Provide the (x, y) coordinate of the cell's center where the given text is located.  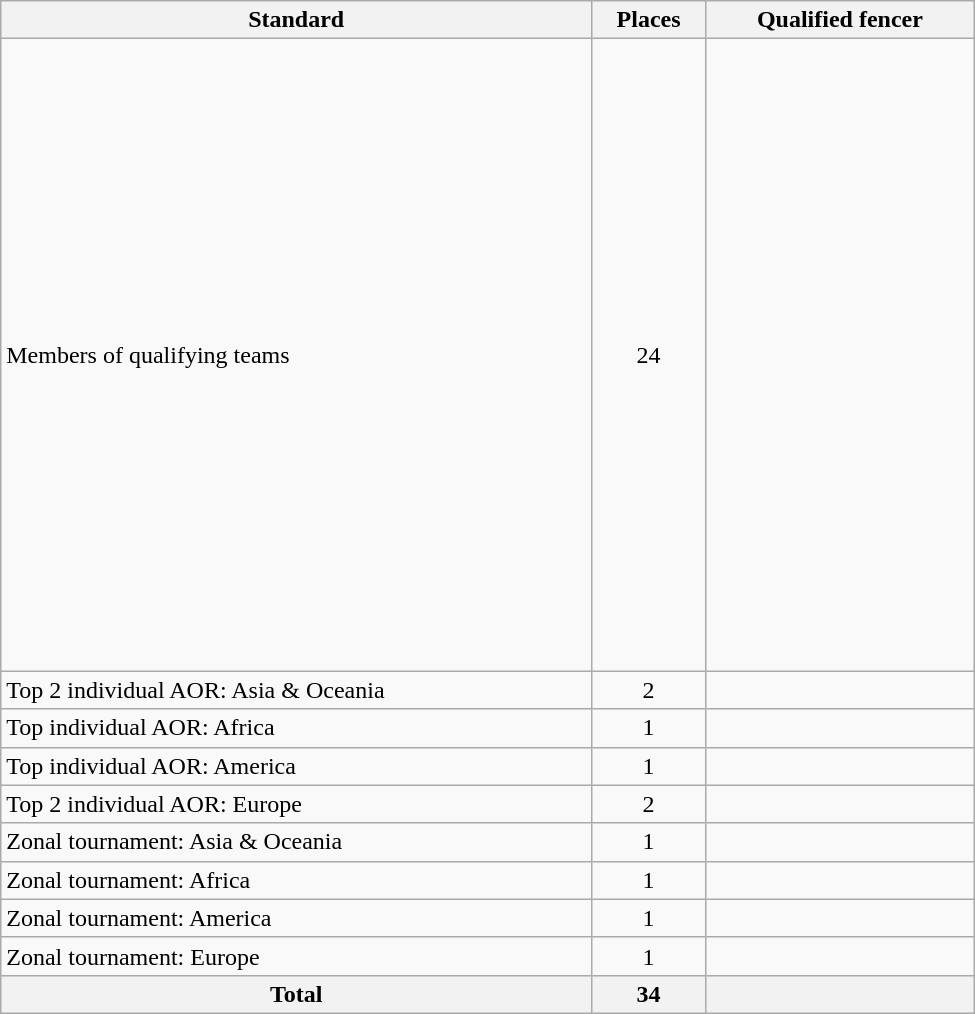
Members of qualifying teams (296, 355)
Top 2 individual AOR: Asia & Oceania (296, 690)
Top 2 individual AOR: Europe (296, 804)
24 (649, 355)
Zonal tournament: Asia & Oceania (296, 842)
Total (296, 994)
Places (649, 20)
Zonal tournament: America (296, 918)
Standard (296, 20)
Top individual AOR: Africa (296, 728)
Qualified fencer (840, 20)
Top individual AOR: America (296, 766)
Zonal tournament: Africa (296, 880)
34 (649, 994)
Zonal tournament: Europe (296, 956)
